Detect which cell encompasses the target text, then output its [x, y] center coordinate. 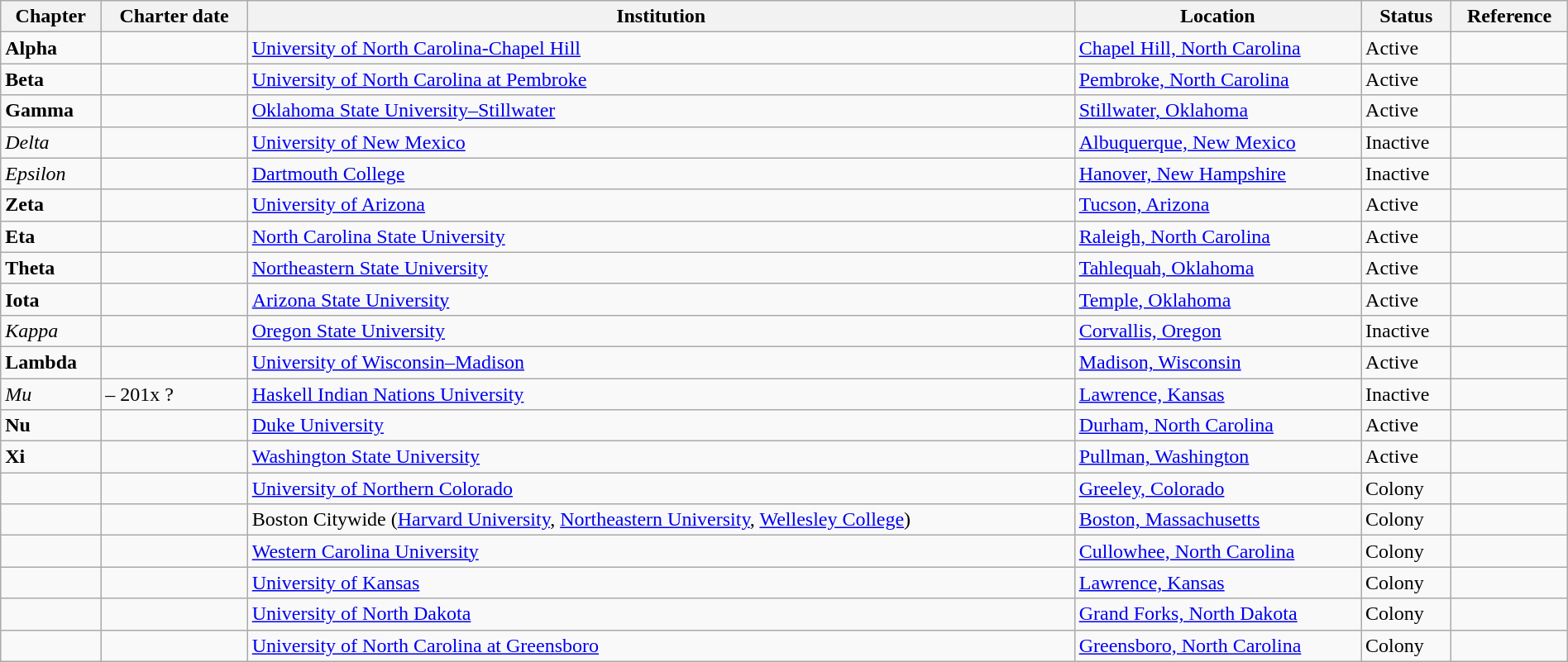
Albuquerque, New Mexico [1217, 142]
Zeta [51, 205]
Western Carolina University [661, 551]
Epsilon [51, 174]
Pembroke, North Carolina [1217, 79]
University of Northern Colorado [661, 488]
Location [1217, 17]
Oklahoma State University–Stillwater [661, 111]
Lambda [51, 362]
University of North Dakota [661, 614]
Xi [51, 457]
Eta [51, 236]
Iota [51, 299]
Theta [51, 268]
Mu [51, 394]
Madison, Wisconsin [1217, 362]
Dartmouth College [661, 174]
Corvallis, Oregon [1217, 331]
Boston Citywide (Harvard University, Northeastern University, Wellesley College) [661, 520]
University of Wisconsin–Madison [661, 362]
Duke University [661, 426]
Temple, Oklahoma [1217, 299]
Tucson, Arizona [1217, 205]
University of Arizona [661, 205]
Gamma [51, 111]
Stillwater, Oklahoma [1217, 111]
Grand Forks, North Dakota [1217, 614]
Status [1406, 17]
Greeley, Colorado [1217, 488]
Reference [1509, 17]
Alpha [51, 48]
– 201x ? [174, 394]
Delta [51, 142]
Arizona State University [661, 299]
Pullman, Washington [1217, 457]
Haskell Indian Nations University [661, 394]
Washington State University [661, 457]
Kappa [51, 331]
Greensboro, North Carolina [1217, 645]
University of North Carolina at Pembroke [661, 79]
Hanover, New Hampshire [1217, 174]
Raleigh, North Carolina [1217, 236]
Beta [51, 79]
University of New Mexico [661, 142]
University of Kansas [661, 583]
Oregon State University [661, 331]
Tahlequah, Oklahoma [1217, 268]
Charter date [174, 17]
University of North Carolina at Greensboro [661, 645]
Durham, North Carolina [1217, 426]
Boston, Massachusetts [1217, 520]
Institution [661, 17]
Cullowhee, North Carolina [1217, 551]
Chapel Hill, North Carolina [1217, 48]
Northeastern State University [661, 268]
North Carolina State University [661, 236]
Chapter [51, 17]
University of North Carolina-Chapel Hill [661, 48]
Nu [51, 426]
